Provide the [X, Y] coordinate of the cell's center where the given text is located.  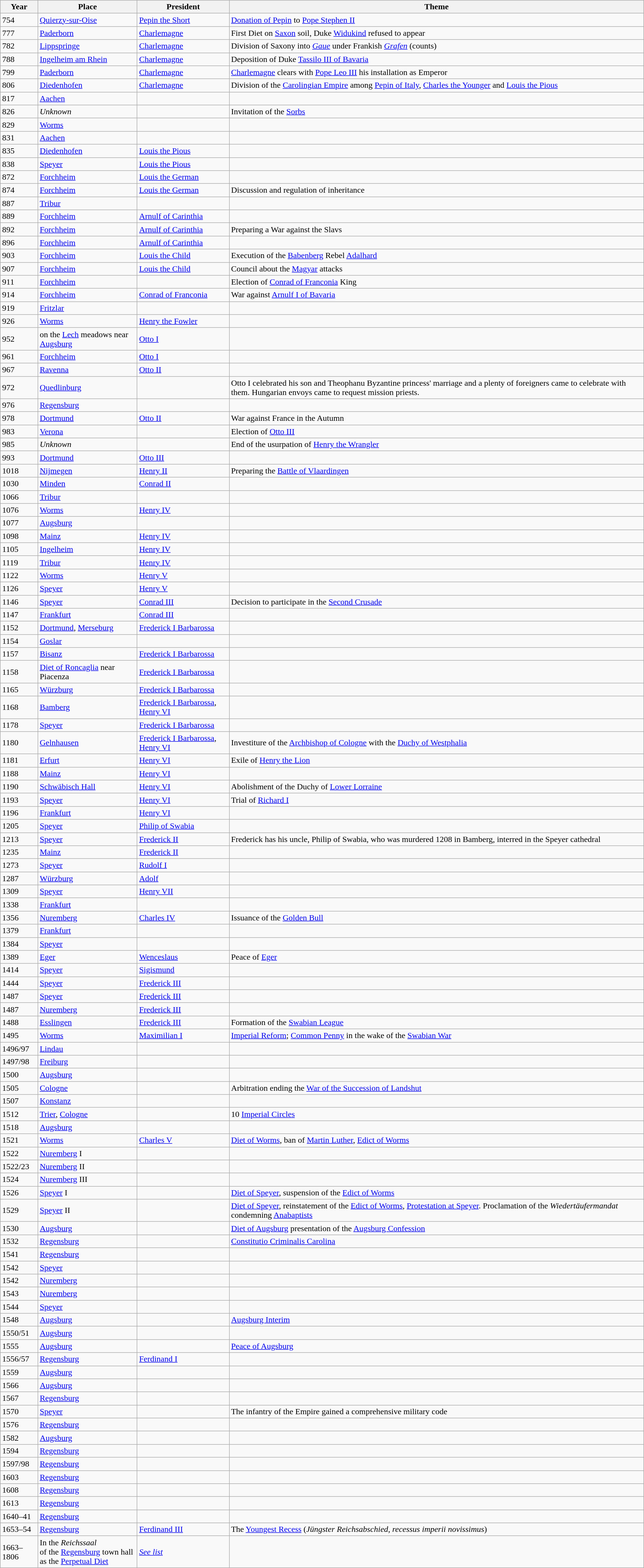
1193 [19, 800]
Exile of Henry the Lion [436, 760]
1576 [19, 1425]
1213 [19, 839]
Invitation of the Sorbs [436, 111]
919 [19, 308]
1496/97 [19, 1048]
Henry II [183, 471]
Pepin the Short [183, 20]
1566 [19, 1385]
Decision to participate in the Second Crusade [436, 602]
Esslingen [87, 1022]
1105 [19, 549]
Maximilian I [183, 1035]
1146 [19, 602]
1273 [19, 865]
Frederick has his uncle, Philip of Swabia, who was murdered 1208 in Bamberg, interred in the Speyer cathedral [436, 839]
1597/98 [19, 1464]
Diet of Worms, ban of Martin Luther, Edict of Worms [436, 1140]
Peace of Augsburg [436, 1346]
Election of Conrad of Franconia King [436, 282]
1076 [19, 510]
1147 [19, 615]
Trial of Richard I [436, 800]
1287 [19, 878]
Nuremberg I [87, 1153]
1512 [19, 1114]
1338 [19, 905]
Quierzy-sur-Oise [87, 20]
Ingelheim am Rhein [87, 59]
1190 [19, 787]
on the Lech meadows near Augsburg [87, 339]
Theme [436, 7]
1541 [19, 1254]
887 [19, 203]
Erfurt [87, 760]
1522 [19, 1153]
War against Arnulf I of Bavaria [436, 295]
Konstanz [87, 1101]
Ravenna [87, 370]
Imperial Reform; Common Penny in the wake of the Swabian War [436, 1035]
Trier, Cologne [87, 1114]
Bisanz [87, 654]
1532 [19, 1241]
777 [19, 33]
1205 [19, 826]
1530 [19, 1228]
1126 [19, 588]
1524 [19, 1180]
Council about the Magyar attacks [436, 269]
Deposition of Duke Tassilo III of Bavaria [436, 59]
Ferdinand I [183, 1359]
1235 [19, 852]
961 [19, 356]
1165 [19, 690]
1196 [19, 813]
1582 [19, 1438]
Charles V [183, 1140]
Speyer I [87, 1193]
788 [19, 59]
799 [19, 72]
1521 [19, 1140]
826 [19, 111]
Philip of Swabia [183, 826]
983 [19, 431]
1500 [19, 1075]
1505 [19, 1088]
1030 [19, 484]
1098 [19, 536]
Charles IV [183, 918]
Ferdinand III [183, 1529]
Otto III [183, 458]
1077 [19, 523]
1018 [19, 471]
817 [19, 98]
Henry VII [183, 892]
1181 [19, 760]
10 Imperial Circles [436, 1114]
Investiture of the Archbishop of Cologne with the Duchy of Westphalia [436, 743]
1122 [19, 575]
Diet of Speyer, reinstatement of the Edict of Worms, Protestation at Speyer. Proclamation of the Wiedertäufermandat condemning Anabaptists [436, 1210]
Cologne [87, 1088]
Arbitration ending the War of the Succession of Landshut [436, 1088]
1594 [19, 1451]
1488 [19, 1022]
1559 [19, 1372]
782 [19, 46]
914 [19, 295]
892 [19, 230]
Dortmund, Merseburg [87, 628]
Nuremberg III [87, 1180]
Fritzlar [87, 308]
1414 [19, 970]
Election of Otto III [436, 431]
Preparing a War against the Slavs [436, 230]
754 [19, 20]
Diet of Roncaglia near Piacenza [87, 672]
Schwäbisch Hall [87, 787]
The Youngest Recess (Jüngster Reichsabschied, recessus imperii novissimus) [436, 1529]
1309 [19, 892]
Constitutio Criminalis Carolina [436, 1241]
1603 [19, 1477]
Sigismund [183, 970]
1495 [19, 1035]
Lippspringe [87, 46]
1178 [19, 725]
Henry the Fowler [183, 321]
Adolf [183, 878]
1379 [19, 931]
1544 [19, 1307]
Nuremberg II [87, 1166]
Speyer II [87, 1210]
1653–54 [19, 1529]
Augsburg Interim [436, 1320]
1444 [19, 983]
896 [19, 243]
967 [19, 370]
1180 [19, 743]
Ingelheim [87, 549]
Conrad II [183, 484]
903 [19, 256]
Minden [87, 484]
Division of Saxony into Gaue under Frankish Grafen (counts) [436, 46]
Division of the Carolingian Empire among Pepin of Italy, Charles the Younger and Louis the Pious [436, 85]
Discussion and regulation of inheritance [436, 190]
1157 [19, 654]
1543 [19, 1294]
907 [19, 269]
War against France in the Autumn [436, 418]
End of the usurpation of Henry the Wrangler [436, 445]
1529 [19, 1210]
1608 [19, 1490]
Rudolf I [183, 865]
874 [19, 190]
Goslar [87, 641]
Quedlinburg [87, 387]
Formation of the Swabian League [436, 1022]
976 [19, 405]
1663–1806 [19, 1552]
872 [19, 177]
889 [19, 216]
Verona [87, 431]
1548 [19, 1320]
1556/57 [19, 1359]
Diet of Augsburg presentation of the Augsburg Confession [436, 1228]
1389 [19, 957]
Execution of the Babenberg Rebel Adalhard [436, 256]
Donation of Pepin to Pope Stephen II [436, 20]
Place [87, 7]
1152 [19, 628]
Peace of Eger [436, 957]
978 [19, 418]
1384 [19, 944]
911 [19, 282]
806 [19, 85]
Charlemagne clears with Pope Leo III his installation as Emperor [436, 72]
1518 [19, 1127]
993 [19, 458]
831 [19, 138]
985 [19, 445]
Diet of Speyer, suspension of the Edict of Worms [436, 1193]
1522/23 [19, 1166]
Freiburg [87, 1062]
The infantry of the Empire gained a comprehensive military code [436, 1411]
1497/98 [19, 1062]
See list [183, 1552]
972 [19, 387]
1356 [19, 918]
1066 [19, 497]
Preparing the Battle of Vlaardingen [436, 471]
Nijmegen [87, 471]
952 [19, 339]
Year [19, 7]
1613 [19, 1503]
First Diet on Saxon soil, Duke Widukind refused to appear [436, 33]
Gelnhausen [87, 743]
835 [19, 151]
President [183, 7]
1119 [19, 562]
Bamberg [87, 707]
Issuance of the Golden Bull [436, 918]
Lindau [87, 1048]
1567 [19, 1398]
1168 [19, 707]
1550/51 [19, 1333]
1570 [19, 1411]
1158 [19, 672]
1526 [19, 1193]
829 [19, 125]
1507 [19, 1101]
Abolishment of the Duchy of Lower Lorraine [436, 787]
Wenceslaus [183, 957]
1154 [19, 641]
In the Reichssaalof the Regensburg town hall as the Perpetual Diet [87, 1552]
926 [19, 321]
1640–41 [19, 1516]
Conrad of Franconia [183, 295]
1188 [19, 774]
Eger [87, 957]
1555 [19, 1346]
838 [19, 164]
